Scan for the cell matching the given text and deliver its [X, Y] coordinate at center. 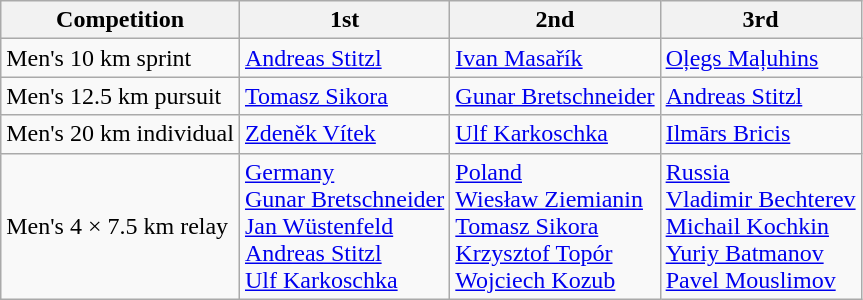
Zdeněk Vítek [344, 134]
Ilmārs Bricis [760, 134]
Ivan Masařík [555, 58]
Men's 4 × 7.5 km relay [120, 226]
Men's 12.5 km pursuit [120, 96]
Tomasz Sikora [344, 96]
1st [344, 20]
Men's 20 km individual [120, 134]
Ulf Karkoschka [555, 134]
RussiaVladimir BechterevMichail KochkinYuriy BatmanovPavel Mouslimov [760, 226]
PolandWiesław ZiemianinTomasz SikoraKrzysztof TopórWojciech Kozub [555, 226]
Gunar Bretschneider [555, 96]
GermanyGunar BretschneiderJan WüstenfeldAndreas StitzlUlf Karkoschka [344, 226]
2nd [555, 20]
Men's 10 km sprint [120, 58]
3rd [760, 20]
Oļegs Maļuhins [760, 58]
Competition [120, 20]
